Extract the [X, Y] coordinate from the center of the cell holding the provided text.  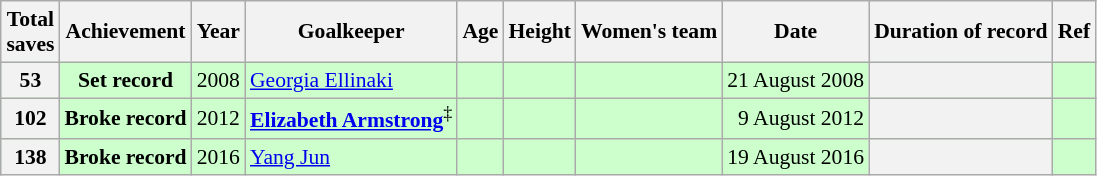
Age [480, 32]
19 August 2016 [796, 157]
Set record [125, 80]
Elizabeth Armstrong‡ [351, 118]
2016 [218, 157]
2012 [218, 118]
138 [30, 157]
Totalsaves [30, 32]
Height [539, 32]
Year [218, 32]
Duration of record [961, 32]
Date [796, 32]
21 August 2008 [796, 80]
Yang Jun [351, 157]
53 [30, 80]
Goalkeeper [351, 32]
9 August 2012 [796, 118]
Achievement [125, 32]
Georgia Ellinaki [351, 80]
102 [30, 118]
Women's team [649, 32]
Ref [1074, 32]
2008 [218, 80]
